Search for the cell housing the specified text and yield its [X, Y] center coordinate. 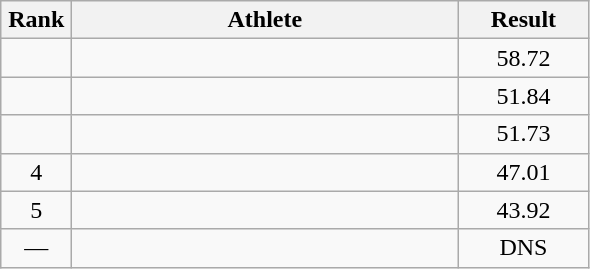
Result [524, 20]
43.92 [524, 210]
47.01 [524, 172]
51.84 [524, 96]
51.73 [524, 134]
58.72 [524, 58]
5 [36, 210]
Athlete [265, 20]
DNS [524, 248]
4 [36, 172]
Rank [36, 20]
— [36, 248]
